Find where the given text appears and provide that cell's center as (X, Y) coordinate. 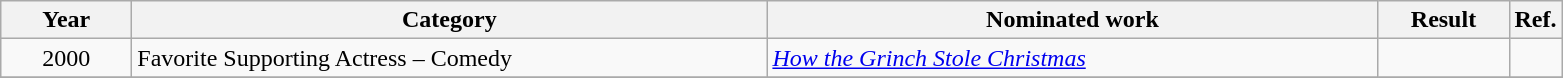
Nominated work (1072, 20)
2000 (66, 58)
Year (66, 20)
Ref. (1536, 20)
How the Grinch Stole Christmas (1072, 58)
Category (450, 20)
Result (1444, 20)
Favorite Supporting Actress – Comedy (450, 58)
